Locate the cell with the specified text and output its [X, Y] center coordinate. 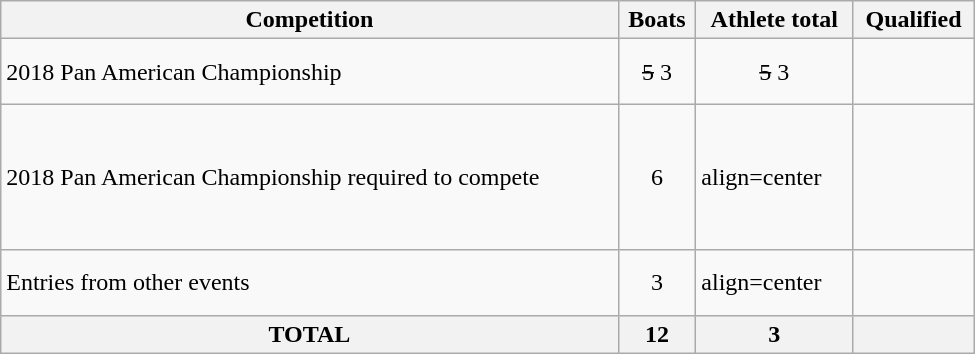
12 [657, 334]
Competition [310, 20]
Boats [657, 20]
2018 Pan American Championship required to compete [310, 177]
Entries from other events [310, 282]
2018 Pan American Championship [310, 72]
TOTAL [310, 334]
6 [657, 177]
Athlete total [774, 20]
Qualified [914, 20]
